Return (X, Y) of the center of cell containing provided text 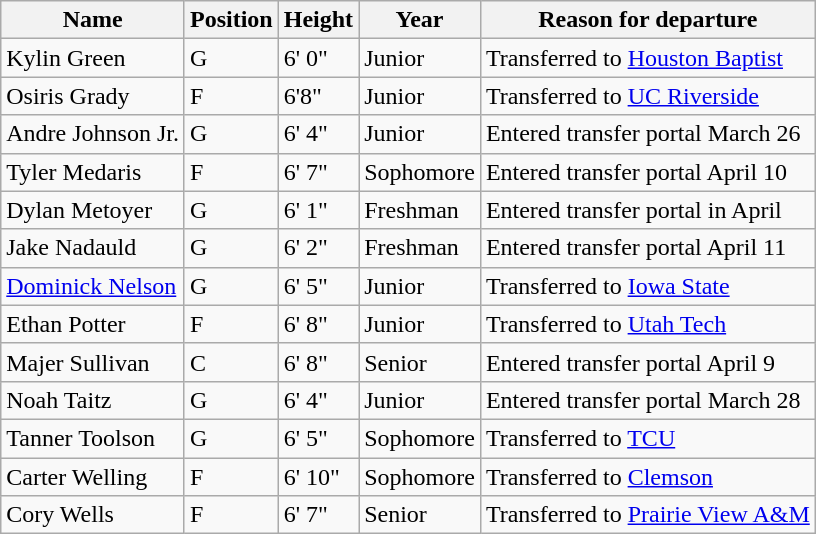
Entered transfer portal March 28 (648, 400)
Cory Wells (93, 515)
6' 1" (318, 210)
Carter Welling (93, 477)
Jake Nadauld (93, 248)
Transferred to Iowa State (648, 286)
Andre Johnson Jr. (93, 134)
Name (93, 20)
Reason for departure (648, 20)
Entered transfer portal in April (648, 210)
Height (318, 20)
Majer Sullivan (93, 362)
Entered transfer portal April 9 (648, 362)
Noah Taitz (93, 400)
Transferred to Prairie View A&M (648, 515)
Year (420, 20)
Osiris Grady (93, 96)
6'8" (318, 96)
6' 2" (318, 248)
6' 0" (318, 58)
Position (231, 20)
Entered transfer portal April 10 (648, 172)
Dominick Nelson (93, 286)
Transferred to Utah Tech (648, 324)
6' 10" (318, 477)
Dylan Metoyer (93, 210)
Kylin Green (93, 58)
Tyler Medaris (93, 172)
C (231, 362)
Transferred to TCU (648, 438)
Entered transfer portal April 11 (648, 248)
Transferred to UC Riverside (648, 96)
Transferred to Houston Baptist (648, 58)
Transferred to Clemson (648, 477)
Ethan Potter (93, 324)
Entered transfer portal March 26 (648, 134)
Tanner Toolson (93, 438)
